From the cell containing the given text, extract its center point as [X, Y] coordinate. 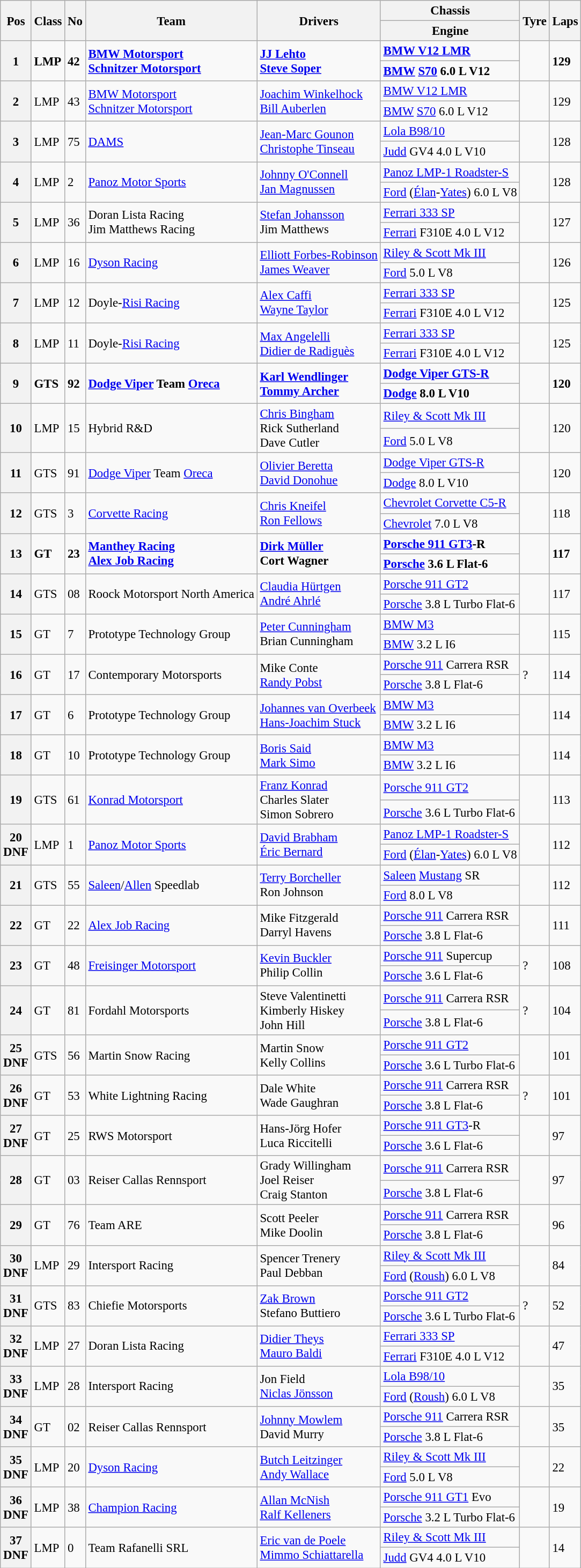
Porsche 911 Supercup [450, 956]
Corvette Racing [171, 514]
Ford 8.0 L V8 [450, 895]
Porsche 3.8 L Turbo Flat-6 [450, 604]
Stefan Johansson Jim Matthews [319, 222]
Scott Peeler Mike Doolin [319, 1225]
75 [75, 142]
Doran Lista Racing Jim Matthews Racing [171, 222]
20DNF [16, 845]
Team ARE [171, 1225]
Saleen/Allen Speedlab [171, 885]
Butch Leitzinger Andy Wallace [319, 1467]
RWS Motorsport [171, 1136]
Grady Willingham Joel Reiser Craig Stanton [319, 1180]
Champion Racing [171, 1507]
Chevrolet 7.0 L V8 [450, 523]
27 [75, 1346]
Porsche 911 GT1 Evo [450, 1497]
111 [565, 926]
56 [75, 1055]
42 [75, 61]
118 [565, 514]
Dale White Wade Gaughran [319, 1095]
Jon Field Niclas Jönsson [319, 1387]
Contemporary Motorsports [171, 675]
03 [75, 1180]
33DNF [16, 1387]
83 [75, 1305]
Martin Snow Racing [171, 1055]
108 [565, 965]
43 [75, 101]
34DNF [16, 1426]
Mike Fitzgerald Darryl Havens [319, 926]
18 [16, 755]
Johnny O'Connell Jan Magnussen [319, 182]
Team Rafanelli SRL [171, 1548]
21 [16, 885]
Roock Motorsport North America [171, 594]
Hans-Jörg Hofer Luca Riccitelli [319, 1136]
Martin Snow Kelly Collins [319, 1055]
36DNF [16, 1507]
52 [565, 1305]
Jean-Marc Gounon Christophe Tinseau [319, 142]
81 [75, 1010]
76 [75, 1225]
Hybrid R&D [171, 428]
Pos [16, 20]
Fordahl Motorsports [171, 1010]
Claudia Hürtgen André Ahrlé [319, 594]
115 [565, 634]
Tyre [534, 20]
35DNF [16, 1467]
Mike Conte Randy Pobst [319, 675]
53 [75, 1095]
Saleen Mustang SR [450, 875]
Allan McNish Ralf Kelleners [319, 1507]
30DNF [16, 1266]
Alex Caffi Wayne Taylor [319, 302]
Doran Lista Racing [171, 1346]
38 [75, 1507]
Chassis [450, 11]
Peter Cunningham Brian Cunningham [319, 634]
Johnny Mowlem David Murry [319, 1426]
Konrad Motorsport [171, 800]
4 [16, 182]
113 [565, 800]
Steve Valentinetti Kimberly Hiskey John Hill [319, 1010]
Chiefie Motorsports [171, 1305]
9 [16, 384]
08 [75, 594]
Max Angelelli Didier de Radiguès [319, 343]
Chris Bingham Rick Sutherland Dave Cutler [319, 428]
No [75, 20]
Alex Job Racing [171, 926]
32DNF [16, 1346]
Laps [565, 20]
Engine [450, 31]
37DNF [16, 1548]
Dirk Müller Cort Wagner [319, 553]
Drivers [319, 20]
Class [48, 20]
24 [16, 1010]
47 [565, 1346]
Zak Brown Stefano Buttiero [319, 1305]
DAMS [171, 142]
5 [16, 222]
Terry Borcheller Ron Johnson [319, 885]
31DNF [16, 1305]
61 [75, 800]
Eric van de Poele Mimmo Schiattarella [319, 1548]
Chevrolet Corvette C5-R [450, 504]
Spencer Trenery Paul Debban [319, 1266]
25DNF [16, 1055]
96 [565, 1225]
Joachim Winkelhock Bill Auberlen [319, 101]
36 [75, 222]
91 [75, 473]
0 [75, 1548]
Porsche 3.2 L Turbo Flat-6 [450, 1518]
26DNF [16, 1095]
27DNF [16, 1136]
Johannes van Overbeek Hans-Joachim Stuck [319, 715]
13 [16, 553]
Chris Kneifel Ron Fellows [319, 514]
Elliott Forbes-Robinson James Weaver [319, 263]
JJ Lehto Steve Soper [319, 61]
8 [16, 343]
20 [75, 1467]
127 [565, 222]
Freisinger Motorsport [171, 965]
126 [565, 263]
02 [75, 1426]
25 [75, 1136]
Franz Konrad Charles Slater Simon Sobrero [319, 800]
Olivier Beretta David Donohue [319, 473]
Kevin Buckler Philip Collin [319, 965]
84 [565, 1266]
48 [75, 965]
Didier Theys Mauro Baldi [319, 1346]
92 [75, 384]
David Brabham Éric Bernard [319, 845]
Karl Wendlinger Tommy Archer [319, 384]
104 [565, 1010]
White Lightning Racing [171, 1095]
Boris Said Mark Simo [319, 755]
Manthey Racing Alex Job Racing [171, 553]
55 [75, 885]
Team [171, 20]
